Pinpoint the cell where the given text exists, returning its [X, Y] midpoint coordinate. 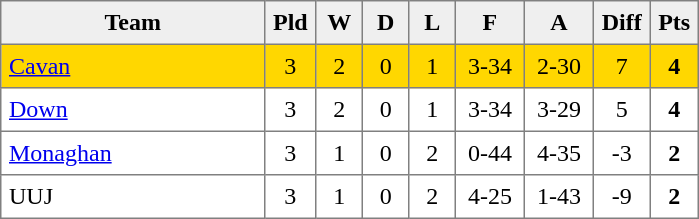
4-25 [490, 197]
2-30 [558, 66]
F [490, 23]
4-35 [558, 153]
A [558, 23]
Down [133, 110]
UUJ [133, 197]
5 [621, 110]
Diff [621, 23]
7 [621, 66]
Pts [674, 23]
Monaghan [133, 153]
L [432, 23]
Pld [290, 23]
W [339, 23]
Cavan [133, 66]
-9 [621, 197]
Team [133, 23]
3-29 [558, 110]
0-44 [490, 153]
D [385, 23]
-3 [621, 153]
1-43 [558, 197]
